Scan for the cell matching the given text and deliver its (x, y) coordinate at center. 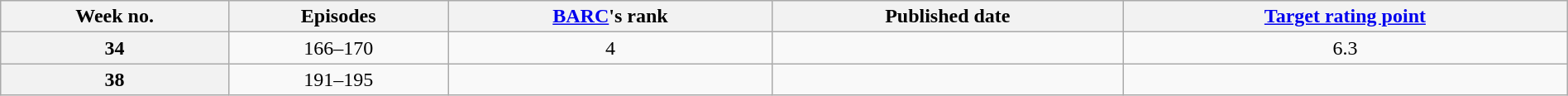
38 (115, 79)
BARC's rank (610, 17)
191–195 (337, 79)
Week no. (115, 17)
4 (610, 48)
166–170 (337, 48)
Published date (948, 17)
6.3 (1346, 48)
Episodes (337, 17)
34 (115, 48)
Target rating point (1346, 17)
